Capture the cell that displays the provided text and extract its [x, y] central coordinate. 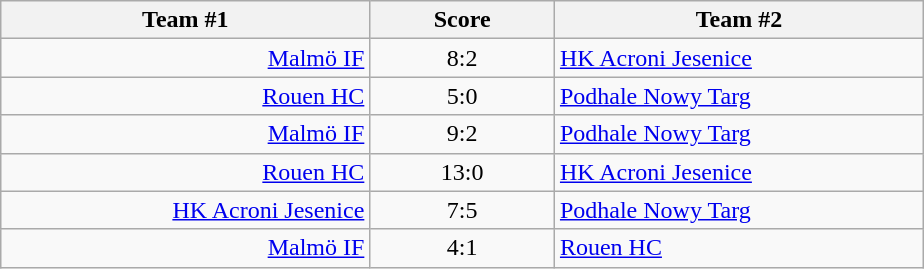
7:5 [462, 210]
Team #1 [186, 20]
8:2 [462, 58]
9:2 [462, 134]
4:1 [462, 248]
5:0 [462, 96]
Score [462, 20]
13:0 [462, 172]
Team #2 [738, 20]
